Output the (x, y) coordinate of the center of the cell containing the given text.  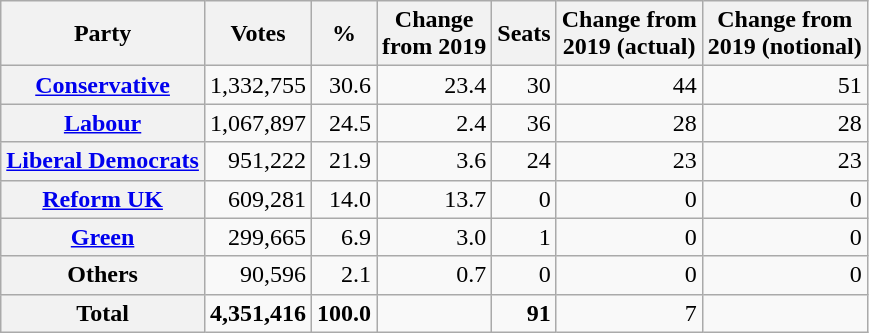
Party (103, 34)
Total (103, 313)
91 (524, 313)
0.7 (434, 275)
Change from2019 (notional) (784, 34)
24.5 (344, 123)
44 (629, 85)
951,222 (258, 161)
Change from2019 (actual) (629, 34)
100.0 (344, 313)
Conservative (103, 85)
90,596 (258, 275)
36 (524, 123)
1 (524, 237)
6.9 (344, 237)
30.6 (344, 85)
14.0 (344, 199)
Others (103, 275)
Green (103, 237)
1,067,897 (258, 123)
Liberal Democrats (103, 161)
24 (524, 161)
Changefrom 2019 (434, 34)
13.7 (434, 199)
2.4 (434, 123)
4,351,416 (258, 313)
Votes (258, 34)
30 (524, 85)
Labour (103, 123)
1,332,755 (258, 85)
Reform UK (103, 199)
51 (784, 85)
Seats (524, 34)
609,281 (258, 199)
7 (629, 313)
3.0 (434, 237)
299,665 (258, 237)
21.9 (344, 161)
% (344, 34)
2.1 (344, 275)
3.6 (434, 161)
23.4 (434, 85)
